Return the (X, Y) coordinate for the center point of the cell that contains the specified text.  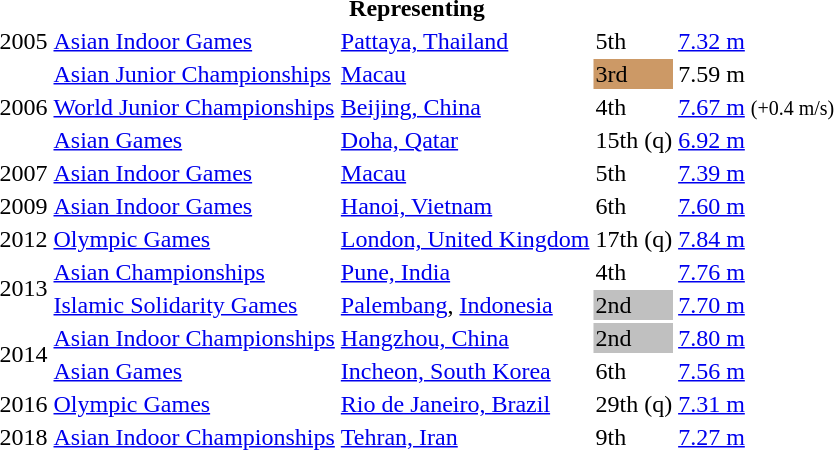
29th (q) (634, 404)
Incheon, South Korea (465, 371)
Hangzhou, China (465, 338)
Pune, India (465, 272)
Hanoi, Vietnam (465, 206)
Rio de Janeiro, Brazil (465, 404)
Palembang, Indonesia (465, 305)
15th (q) (634, 140)
World Junior Championships (194, 107)
Asian Junior Championships (194, 74)
Pattaya, Thailand (465, 41)
London, United Kingdom (465, 239)
Doha, Qatar (465, 140)
Beijing, China (465, 107)
17th (q) (634, 239)
3rd (634, 74)
Asian Championships (194, 272)
Asian Indoor Championships (194, 338)
Islamic Solidarity Games (194, 305)
